Pinpoint the cell where the given text exists, returning its (X, Y) midpoint coordinate. 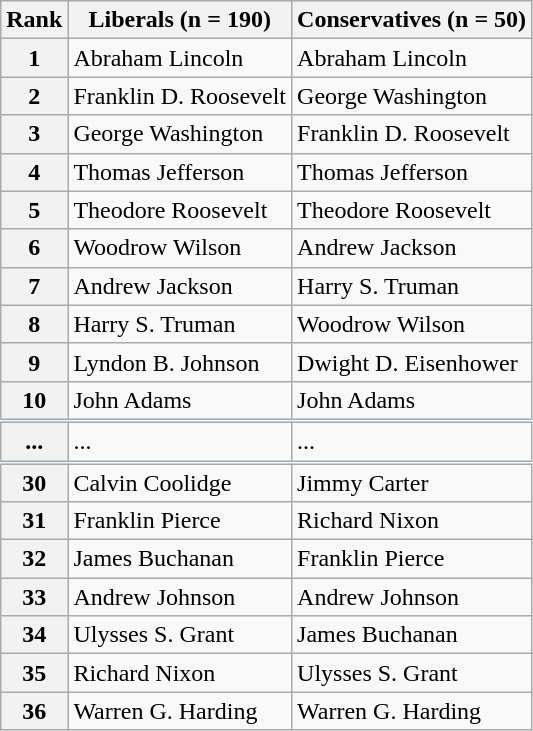
6 (34, 248)
34 (34, 635)
10 (34, 401)
Rank (34, 20)
33 (34, 597)
9 (34, 362)
7 (34, 286)
Liberals (n = 190) (180, 20)
36 (34, 711)
2 (34, 96)
30 (34, 482)
4 (34, 172)
Lyndon B. Johnson (180, 362)
Dwight D. Eisenhower (412, 362)
3 (34, 134)
Conservatives (n = 50) (412, 20)
Calvin Coolidge (180, 482)
32 (34, 559)
Jimmy Carter (412, 482)
8 (34, 324)
31 (34, 521)
35 (34, 673)
1 (34, 58)
5 (34, 210)
